Find where the given text appears and provide that cell's center as [x, y] coordinate. 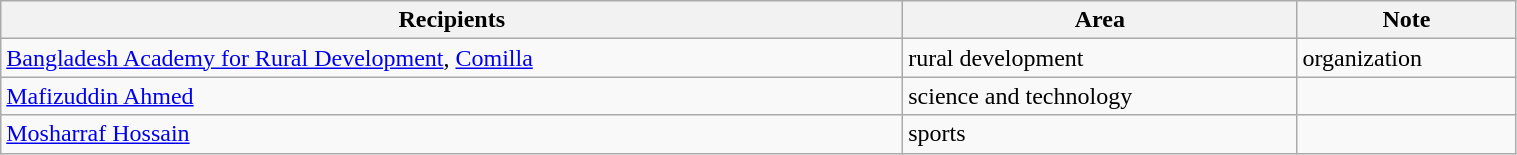
Recipients [452, 20]
organization [1406, 58]
Area [1100, 20]
Mafizuddin Ahmed [452, 96]
rural development [1100, 58]
Note [1406, 20]
science and technology [1100, 96]
Bangladesh Academy for Rural Development, Comilla [452, 58]
sports [1100, 134]
Mosharraf Hossain [452, 134]
